Provide the (x, y) coordinate of the cell's center where the given text is located.  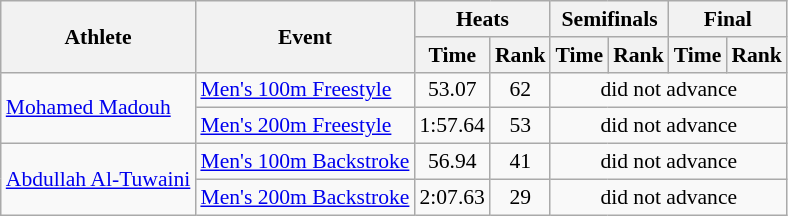
29 (520, 197)
41 (520, 162)
Event (304, 36)
Semifinals (609, 19)
Abdullah Al-Tuwaini (98, 180)
Men's 100m Freestyle (304, 90)
53 (520, 126)
2:07.63 (452, 197)
53.07 (452, 90)
Athlete (98, 36)
Final (728, 19)
Mohamed Madouh (98, 108)
Men's 200m Freestyle (304, 126)
Men's 100m Backstroke (304, 162)
Heats (482, 19)
56.94 (452, 162)
Men's 200m Backstroke (304, 197)
62 (520, 90)
1:57.64 (452, 126)
